Extract the [x, y] coordinate from the center of the cell holding the provided text.  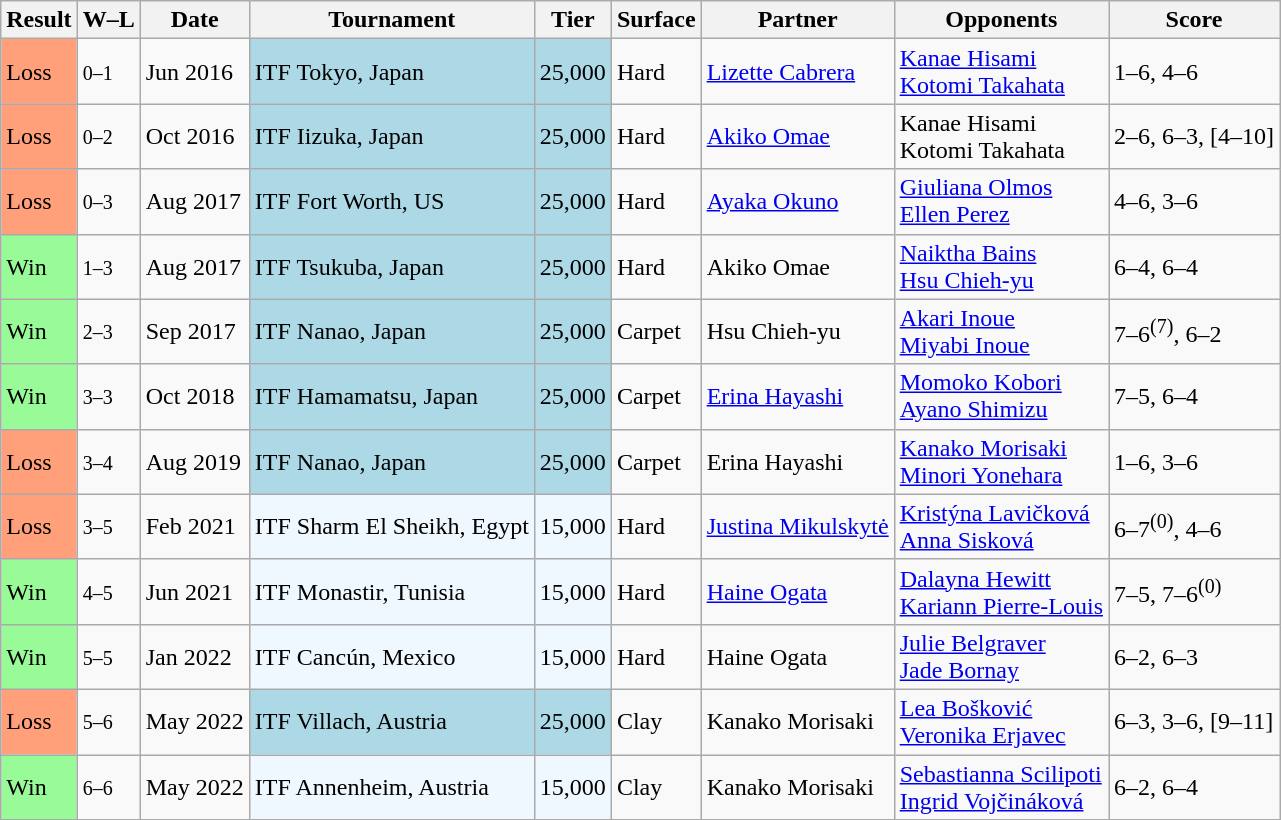
6–2, 6–4 [1194, 786]
7–5, 7–6(0) [1194, 592]
3–3 [108, 396]
Tier [572, 20]
Partner [798, 20]
Oct 2016 [194, 136]
Score [1194, 20]
6–7(0), 4–6 [1194, 526]
Giuliana Olmos Ellen Perez [1001, 202]
6–6 [108, 786]
5–6 [108, 722]
0–3 [108, 202]
Dalayna Hewitt Kariann Pierre-Louis [1001, 592]
Tournament [392, 20]
Surface [656, 20]
ITF Iizuka, Japan [392, 136]
0–1 [108, 72]
Jun 2021 [194, 592]
ITF Tsukuba, Japan [392, 266]
7–5, 6–4 [1194, 396]
Momoko Kobori Ayano Shimizu [1001, 396]
1–6, 3–6 [1194, 462]
2–3 [108, 332]
6–3, 3–6, [9–11] [1194, 722]
Naiktha Bains Hsu Chieh-yu [1001, 266]
ITF Hamamatsu, Japan [392, 396]
Aug 2019 [194, 462]
Opponents [1001, 20]
Sep 2017 [194, 332]
6–4, 6–4 [1194, 266]
ITF Fort Worth, US [392, 202]
3–5 [108, 526]
ITF Sharm El Sheikh, Egypt [392, 526]
Lea Bošković Veronika Erjavec [1001, 722]
6–2, 6–3 [1194, 656]
Jun 2016 [194, 72]
1–3 [108, 266]
Lizette Cabrera [798, 72]
Result [39, 20]
ITF Tokyo, Japan [392, 72]
4–6, 3–6 [1194, 202]
Sebastianna Scilipoti Ingrid Vojčináková [1001, 786]
Justina Mikulskytė [798, 526]
0–2 [108, 136]
Julie Belgraver Jade Bornay [1001, 656]
Feb 2021 [194, 526]
1–6, 4–6 [1194, 72]
Kristýna Lavičková Anna Sisková [1001, 526]
ITF Villach, Austria [392, 722]
5–5 [108, 656]
Oct 2018 [194, 396]
Ayaka Okuno [798, 202]
W–L [108, 20]
4–5 [108, 592]
ITF Annenheim, Austria [392, 786]
Date [194, 20]
Hsu Chieh-yu [798, 332]
ITF Cancún, Mexico [392, 656]
ITF Monastir, Tunisia [392, 592]
3–4 [108, 462]
Jan 2022 [194, 656]
Kanako Morisaki Minori Yonehara [1001, 462]
7–6(7), 6–2 [1194, 332]
2–6, 6–3, [4–10] [1194, 136]
Akari Inoue Miyabi Inoue [1001, 332]
